Search for the cell housing the specified text and yield its (X, Y) center coordinate. 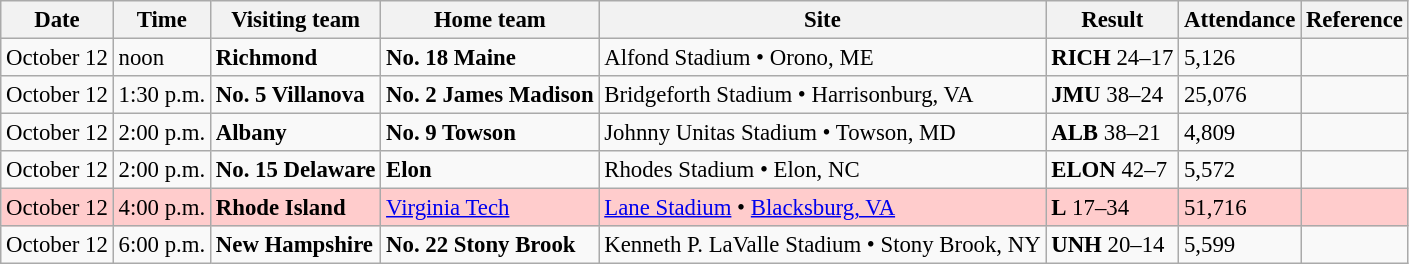
Johnny Unitas Stadium • Towson, MD (822, 133)
No. 5 Villanova (296, 95)
No. 15 Delaware (296, 170)
6:00 p.m. (162, 245)
noon (162, 58)
5,126 (1240, 58)
ELON 42–7 (1112, 170)
No. 18 Maine (490, 58)
JMU 38–24 (1112, 95)
4,809 (1240, 133)
RICH 24–17 (1112, 58)
Richmond (296, 58)
Reference (1355, 20)
No. 22 Stony Brook (490, 245)
Albany (296, 133)
UNH 20–14 (1112, 245)
5,599 (1240, 245)
Alfond Stadium • Orono, ME (822, 58)
Date (57, 20)
No. 9 Towson (490, 133)
Rhodes Stadium • Elon, NC (822, 170)
Elon (490, 170)
Kenneth P. LaValle Stadium • Stony Brook, NY (822, 245)
Time (162, 20)
Lane Stadium • Blacksburg, VA (822, 208)
ALB 38–21 (1112, 133)
No. 2 James Madison (490, 95)
5,572 (1240, 170)
Bridgeforth Stadium • Harrisonburg, VA (822, 95)
Attendance (1240, 20)
Rhode Island (296, 208)
Home team (490, 20)
4:00 p.m. (162, 208)
Site (822, 20)
New Hampshire (296, 245)
1:30 p.m. (162, 95)
Result (1112, 20)
Visiting team (296, 20)
Virginia Tech (490, 208)
L 17–34 (1112, 208)
51,716 (1240, 208)
25,076 (1240, 95)
